Identify which cell holds the provided text, then report its (x, y) central coordinate. 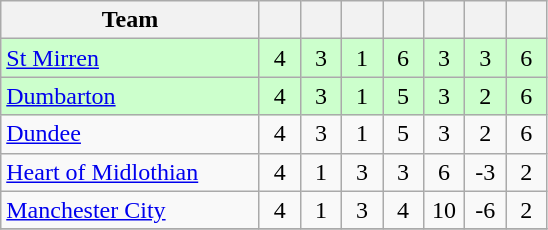
Manchester City (130, 210)
-3 (486, 172)
Dundee (130, 134)
Team (130, 20)
Dumbarton (130, 96)
St Mirren (130, 58)
10 (444, 210)
-6 (486, 210)
Heart of Midlothian (130, 172)
